Output the [X, Y] coordinate of the center of the cell containing the given text.  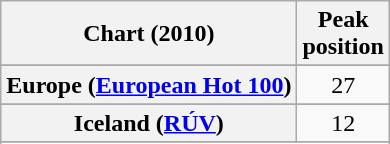
Europe (European Hot 100) [149, 85]
Peakposition [343, 34]
Chart (2010) [149, 34]
27 [343, 85]
Iceland (RÚV) [149, 123]
12 [343, 123]
